Scan for the cell matching the given text and deliver its [X, Y] coordinate at center. 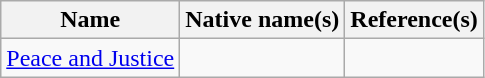
Name [90, 20]
Peace and Justice [90, 58]
Native name(s) [262, 20]
Reference(s) [414, 20]
